Provide the (X, Y) coordinate of the cell's center where the given text is located.  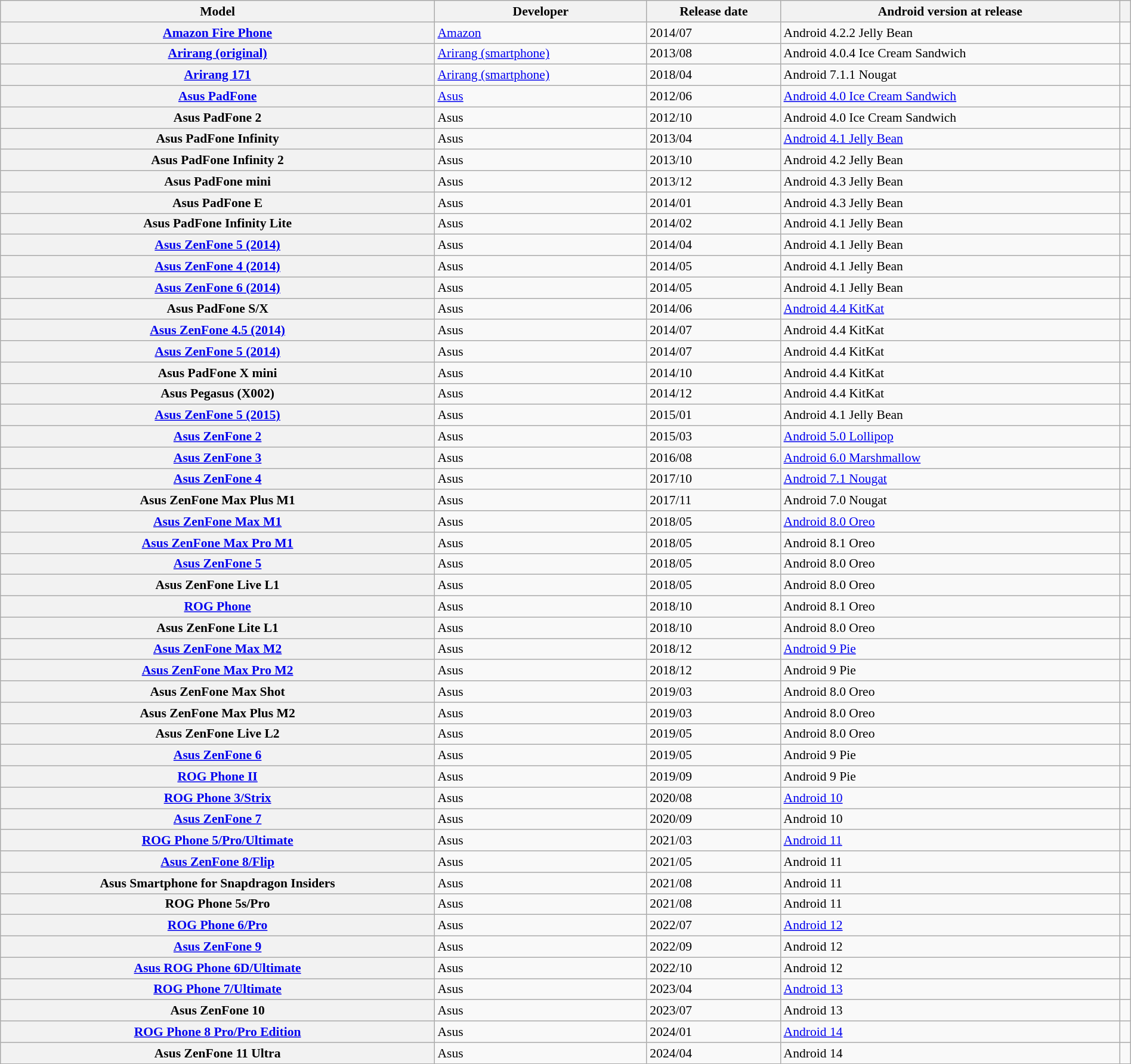
ROG Phone (218, 607)
ROG Phone II (218, 777)
Asus PadFone Infinity Lite (218, 224)
Asus ZenFone Lite L1 (218, 628)
Arirang (original) (218, 54)
ROG Phone 6/Pro (218, 926)
2017/11 (713, 501)
2013/08 (713, 54)
ROG Phone 5s/Pro (218, 904)
Asus ZenFone 5 (2015) (218, 415)
Asus ROG Phone 6D/Ultimate (218, 968)
Asus ZenFone 5 (218, 564)
2022/10 (713, 968)
Android 4.0.4 Ice Cream Sandwich (950, 54)
2017/10 (713, 479)
Asus ZenFone Max Plus M2 (218, 713)
Asus ZenFone Max Plus M1 (218, 501)
Asus ZenFone 8/Flip (218, 862)
Android 4.2.2 Jelly Bean (950, 33)
Asus PadFone X mini (218, 373)
ROG Phone 3/Strix (218, 798)
Android 7.0 Nougat (950, 501)
Android 4.2 Jelly Bean (950, 161)
2013/10 (713, 161)
Asus Smartphone for Snapdragon Insiders (218, 883)
Developer (540, 11)
ROG Phone 5/Pro/Ultimate (218, 841)
Asus ZenFone Max Pro M2 (218, 671)
Asus ZenFone Max Pro M1 (218, 543)
Android 5.0 Lollipop (950, 437)
Asus ZenFone Max M1 (218, 522)
2015/03 (713, 437)
2021/03 (713, 841)
2021/05 (713, 862)
2014/06 (713, 309)
2012/10 (713, 118)
2024/04 (713, 1053)
2019/09 (713, 777)
Asus ZenFone 10 (218, 1011)
2023/07 (713, 1011)
Asus PadFone Infinity 2 (218, 161)
Asus ZenFone 9 (218, 947)
Asus Pegasus (X002) (218, 394)
Android 6.0 Marshmallow (950, 458)
Asus PadFone 2 (218, 118)
Asus ZenFone 7 (218, 819)
2020/08 (713, 798)
ROG Phone 8 Pro/Pro Edition (218, 1032)
2018/04 (713, 75)
Model (218, 11)
2014/04 (713, 245)
Asus PadFone Infinity (218, 139)
Release date (713, 11)
Asus PadFone (218, 97)
2024/01 (713, 1032)
2023/04 (713, 989)
2014/01 (713, 203)
2014/02 (713, 224)
Asus ZenFone Max M2 (218, 649)
2020/09 (713, 819)
Asus ZenFone Live L1 (218, 585)
Asus PadFone E (218, 203)
Android 7.1 Nougat (950, 479)
2014/10 (713, 373)
2014/12 (713, 394)
Asus ZenFone 4 (218, 479)
Asus PadFone S/X (218, 309)
Asus ZenFone 4 (2014) (218, 267)
Arirang 171 (218, 75)
ROG Phone 7/Ultimate (218, 989)
Asus ZenFone 11 Ultra (218, 1053)
Asus PadFone mini (218, 181)
Amazon (540, 33)
2013/12 (713, 181)
2016/08 (713, 458)
Asus ZenFone Max Shot (218, 692)
Asus ZenFone 6 (2014) (218, 288)
2013/04 (713, 139)
Android 7.1.1 Nougat (950, 75)
Asus ZenFone 6 (218, 755)
Asus ZenFone Live L2 (218, 734)
2022/09 (713, 947)
2012/06 (713, 97)
Amazon Fire Phone (218, 33)
Asus ZenFone 2 (218, 437)
Asus ZenFone 3 (218, 458)
2022/07 (713, 926)
Android version at release (950, 11)
2015/01 (713, 415)
Asus ZenFone 4.5 (2014) (218, 331)
